Extract the (X, Y) coordinate from the center of the cell holding the provided text.  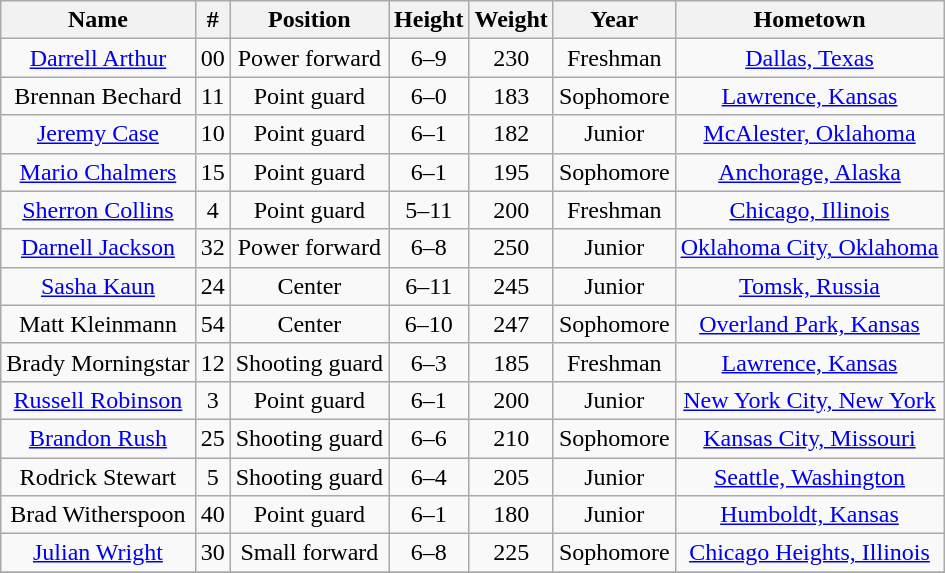
Brennan Bechard (98, 96)
250 (511, 248)
McAlester, Oklahoma (810, 134)
183 (511, 96)
245 (511, 286)
Sasha Kaun (98, 286)
54 (212, 324)
5–11 (429, 210)
205 (511, 477)
Darrell Arthur (98, 58)
Position (309, 20)
12 (212, 362)
Rodrick Stewart (98, 477)
6–6 (429, 438)
Mario Chalmers (98, 172)
Brandon Rush (98, 438)
Russell Robinson (98, 400)
6–3 (429, 362)
185 (511, 362)
Brady Morningstar (98, 362)
Sherron Collins (98, 210)
182 (511, 134)
Overland Park, Kansas (810, 324)
180 (511, 515)
11 (212, 96)
Jeremy Case (98, 134)
6–4 (429, 477)
Darnell Jackson (98, 248)
Hometown (810, 20)
Seattle, Washington (810, 477)
30 (212, 553)
Matt Kleinmann (98, 324)
# (212, 20)
225 (511, 553)
230 (511, 58)
Dallas, Texas (810, 58)
40 (212, 515)
10 (212, 134)
Weight (511, 20)
195 (511, 172)
25 (212, 438)
4 (212, 210)
Height (429, 20)
Anchorage, Alaska (810, 172)
15 (212, 172)
6–0 (429, 96)
6–10 (429, 324)
6–11 (429, 286)
32 (212, 248)
Tomsk, Russia (810, 286)
6–9 (429, 58)
3 (212, 400)
Oklahoma City, Oklahoma (810, 248)
24 (212, 286)
New York City, New York (810, 400)
Name (98, 20)
Small forward (309, 553)
Kansas City, Missouri (810, 438)
Chicago, Illinois (810, 210)
Humboldt, Kansas (810, 515)
Year (614, 20)
5 (212, 477)
Brad Witherspoon (98, 515)
Chicago Heights, Illinois (810, 553)
Julian Wright (98, 553)
210 (511, 438)
00 (212, 58)
247 (511, 324)
